Find where the given text appears and provide that cell's center as [X, Y] coordinate. 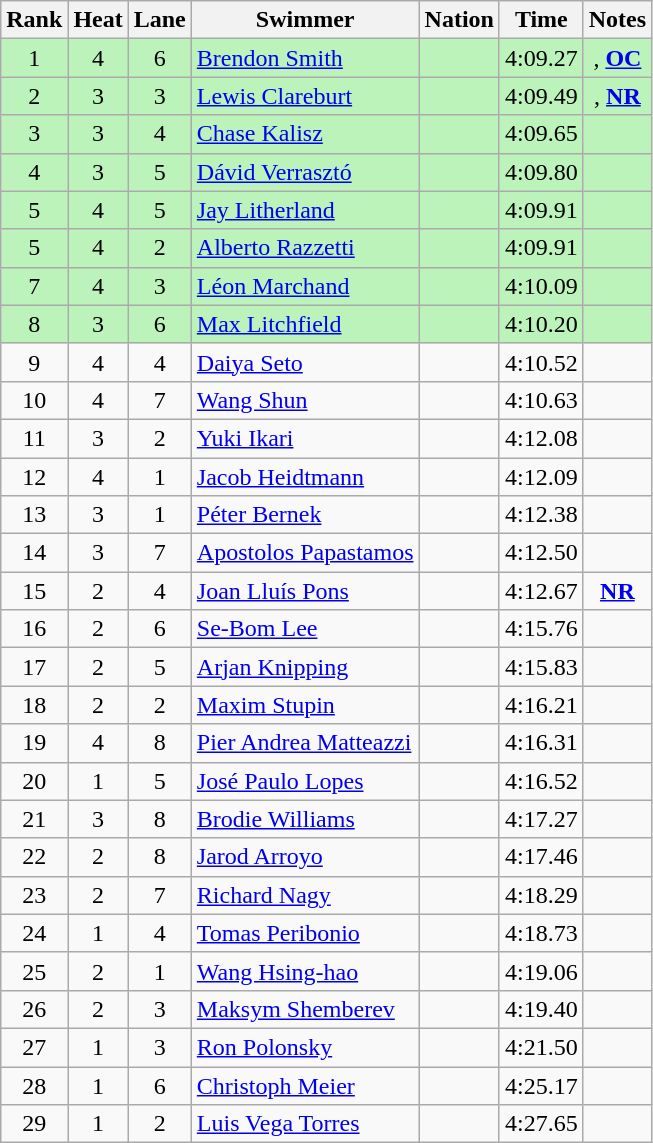
4:19.06 [541, 971]
Joan Lluís Pons [305, 591]
Jay Litherland [305, 210]
4:27.65 [541, 1124]
14 [34, 553]
12 [34, 477]
, OC [617, 58]
4:19.40 [541, 1009]
José Paulo Lopes [305, 781]
Dávid Verrasztó [305, 172]
4:10.09 [541, 286]
29 [34, 1124]
4:25.17 [541, 1085]
Lewis Clareburt [305, 96]
4:09.49 [541, 96]
Jarod Arroyo [305, 857]
Maksym Shemberev [305, 1009]
20 [34, 781]
Wang Hsing-hao [305, 971]
4:15.76 [541, 629]
Arjan Knipping [305, 667]
Jacob Heidtmann [305, 477]
4:09.80 [541, 172]
Brendon Smith [305, 58]
Ron Polonsky [305, 1047]
Pier Andrea Matteazzi [305, 743]
Heat [98, 20]
9 [34, 362]
25 [34, 971]
Rank [34, 20]
Tomas Peribonio [305, 933]
Wang Shun [305, 400]
Nation [459, 20]
23 [34, 895]
Apostolos Papastamos [305, 553]
22 [34, 857]
Time [541, 20]
Christoph Meier [305, 1085]
Max Litchfield [305, 324]
Brodie Williams [305, 819]
21 [34, 819]
15 [34, 591]
4:10.20 [541, 324]
4:17.46 [541, 857]
19 [34, 743]
27 [34, 1047]
4:15.83 [541, 667]
4:09.27 [541, 58]
4:10.63 [541, 400]
28 [34, 1085]
Richard Nagy [305, 895]
NR [617, 591]
10 [34, 400]
Swimmer [305, 20]
4:16.52 [541, 781]
Alberto Razzetti [305, 248]
4:12.67 [541, 591]
18 [34, 705]
4:21.50 [541, 1047]
Daiya Seto [305, 362]
4:16.31 [541, 743]
4:12.38 [541, 515]
, NR [617, 96]
Notes [617, 20]
Lane [160, 20]
Luis Vega Torres [305, 1124]
Chase Kalisz [305, 134]
4:16.21 [541, 705]
4:18.29 [541, 895]
Maxim Stupin [305, 705]
4:12.50 [541, 553]
Péter Bernek [305, 515]
17 [34, 667]
24 [34, 933]
4:09.65 [541, 134]
16 [34, 629]
13 [34, 515]
Yuki Ikari [305, 438]
4:12.08 [541, 438]
4:12.09 [541, 477]
4:17.27 [541, 819]
4:18.73 [541, 933]
26 [34, 1009]
Léon Marchand [305, 286]
11 [34, 438]
Se-Bom Lee [305, 629]
4:10.52 [541, 362]
